Output the [x, y] coordinate of the center of the cell containing the given text.  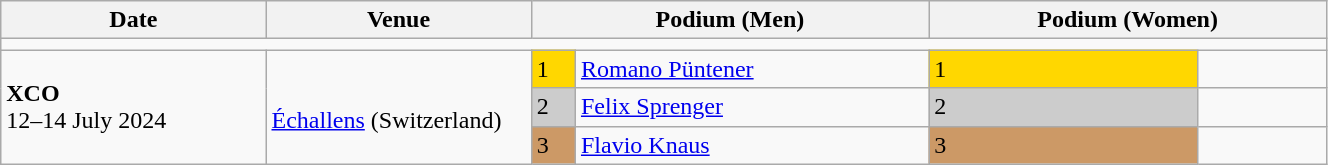
Flavio Knaus [752, 145]
XCO 12–14 July 2024 [134, 107]
Podium (Women) [1128, 20]
Date [134, 20]
Échallens (Switzerland) [398, 107]
Podium (Men) [730, 20]
Venue [398, 20]
Felix Sprenger [752, 107]
Romano Püntener [752, 69]
